Return the [x, y] coordinate for the center point of the cell that contains the specified text.  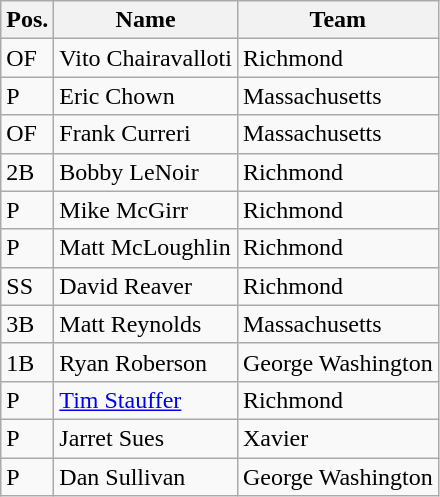
Dan Sullivan [146, 477]
Xavier [338, 438]
Name [146, 20]
3B [28, 324]
Bobby LeNoir [146, 172]
Jarret Sues [146, 438]
Tim Stauffer [146, 400]
Eric Chown [146, 96]
Matt Reynolds [146, 324]
Ryan Roberson [146, 362]
David Reaver [146, 286]
2B [28, 172]
Team [338, 20]
Matt McLoughlin [146, 248]
Mike McGirr [146, 210]
SS [28, 286]
Frank Curreri [146, 134]
1B [28, 362]
Vito Chairavalloti [146, 58]
Pos. [28, 20]
